Locate the cell with the specified text and output its [x, y] center coordinate. 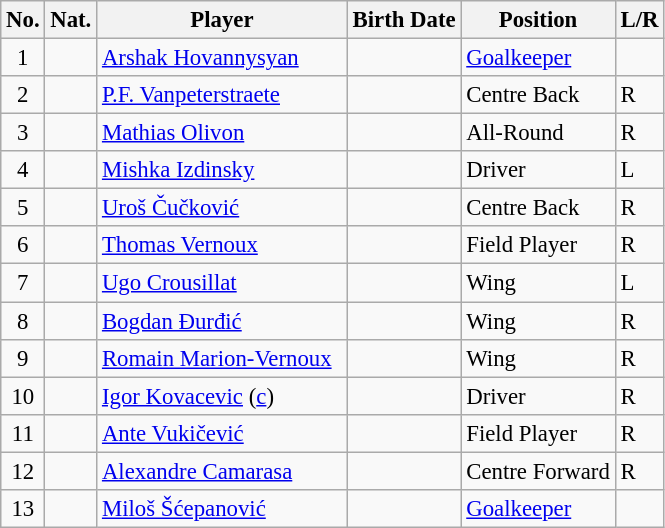
Mathias Olivon [222, 133]
Ugo Crousillat [222, 283]
11 [23, 433]
5 [23, 208]
L/R [640, 20]
Centre Forward [538, 471]
2 [23, 95]
Bogdan Đurđić [222, 321]
Alexandre Camarasa [222, 471]
Thomas Vernoux [222, 245]
13 [23, 509]
Ante Vukičević [222, 433]
Miloš Šćepanović [222, 509]
7 [23, 283]
Birth Date [404, 20]
1 [23, 58]
8 [23, 321]
4 [23, 170]
Arshak Hovannysyan [222, 58]
All-Round [538, 133]
3 [23, 133]
Romain Marion-Vernoux [222, 358]
Igor Kovacevic (c) [222, 396]
Nat. [71, 20]
Uroš Čučković [222, 208]
6 [23, 245]
Mishka Izdinsky [222, 170]
No. [23, 20]
12 [23, 471]
9 [23, 358]
10 [23, 396]
Player [222, 20]
P.F. Vanpeterstraete [222, 95]
Position [538, 20]
